From the cell containing the given text, extract its center point as [x, y] coordinate. 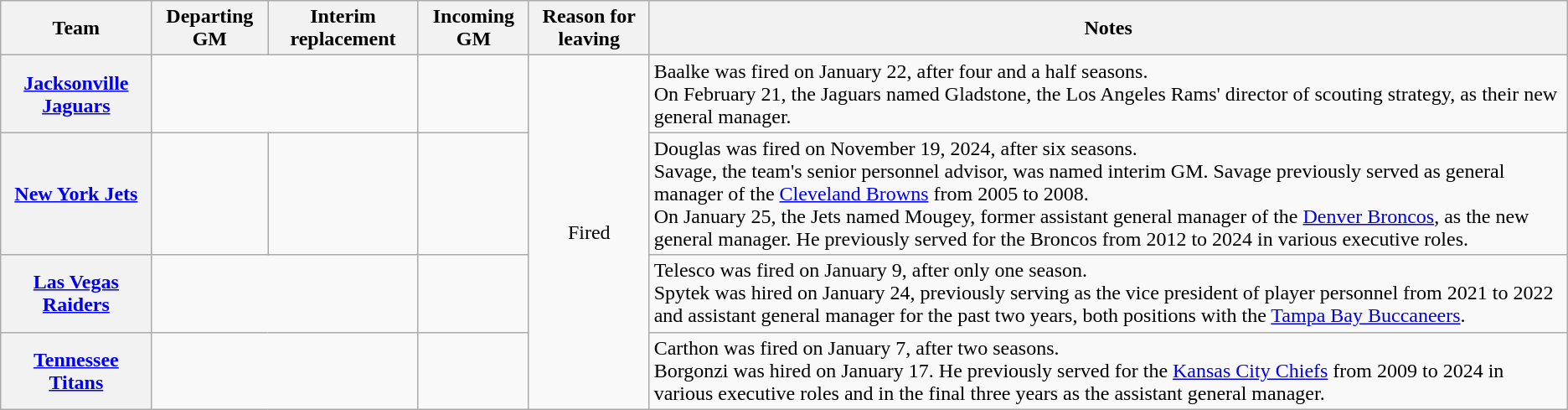
Departing GM [209, 29]
Fired [589, 232]
Jacksonville Jaguars [76, 94]
Tennessee Titans [76, 371]
Notes [1108, 29]
Team [76, 29]
Incoming GM [473, 29]
Reason for leaving [589, 29]
Las Vegas Raiders [76, 293]
Interim replacement [343, 29]
New York Jets [76, 194]
